Capture the cell that displays the provided text and extract its (x, y) central coordinate. 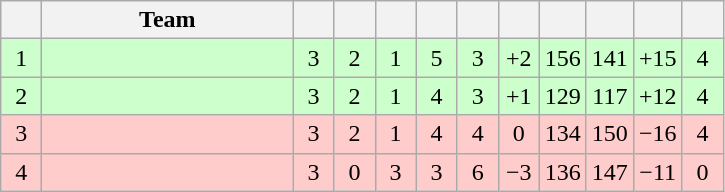
−11 (658, 172)
147 (610, 172)
6 (478, 172)
141 (610, 58)
Team (168, 20)
117 (610, 96)
5 (436, 58)
+15 (658, 58)
+1 (518, 96)
156 (562, 58)
129 (562, 96)
+2 (518, 58)
136 (562, 172)
+12 (658, 96)
150 (610, 134)
−16 (658, 134)
−3 (518, 172)
134 (562, 134)
